Return the [X, Y] coordinate for the center point of the cell that contains the specified text.  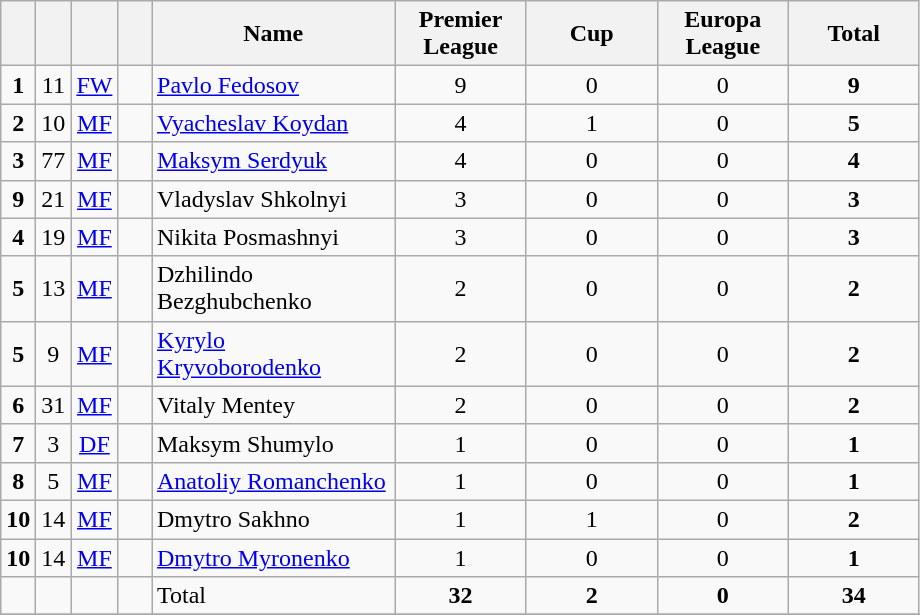
Vladyslav Shkolnyi [274, 199]
31 [54, 405]
FW [94, 85]
Kyrylo Kryvoborodenko [274, 354]
34 [854, 596]
Maksym Serdyuk [274, 161]
Premier League [460, 34]
Anatoliy Romanchenko [274, 481]
Name [274, 34]
Vitaly Mentey [274, 405]
7 [18, 443]
DF [94, 443]
Dzhilindo Bezghubchenko [274, 288]
Vyacheslav Koydan [274, 123]
11 [54, 85]
77 [54, 161]
13 [54, 288]
Europa League [722, 34]
21 [54, 199]
Pavlo Fedosov [274, 85]
Maksym Shumylo [274, 443]
6 [18, 405]
32 [460, 596]
19 [54, 237]
Dmytro Sakhno [274, 519]
Cup [592, 34]
Dmytro Myronenko [274, 557]
Nikita Posmashnyi [274, 237]
8 [18, 481]
